Return [X, Y] of the center of cell containing provided text 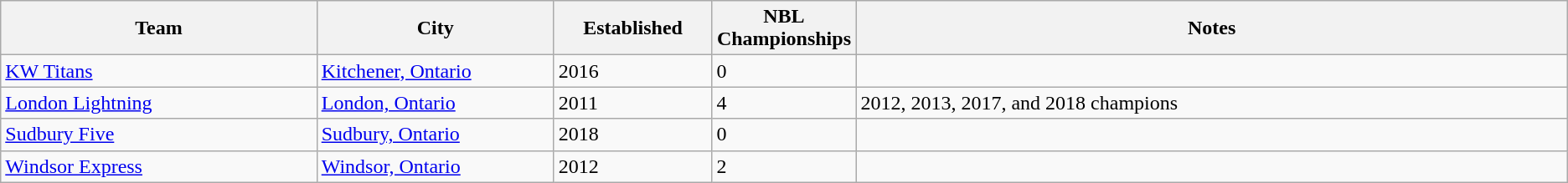
NBL Championships [784, 28]
4 [784, 103]
Sudbury Five [159, 135]
Windsor Express [159, 166]
KW Titans [159, 71]
London Lightning [159, 103]
Notes [1211, 28]
Kitchener, Ontario [436, 71]
Windsor, Ontario [436, 166]
2012, 2013, 2017, and 2018 champions [1211, 103]
2 [784, 166]
2018 [633, 135]
Established [633, 28]
Sudbury, Ontario [436, 135]
Team [159, 28]
2011 [633, 103]
London, Ontario [436, 103]
2016 [633, 71]
2012 [633, 166]
City [436, 28]
